Extract the [x, y] coordinate from the center of the cell holding the provided text.  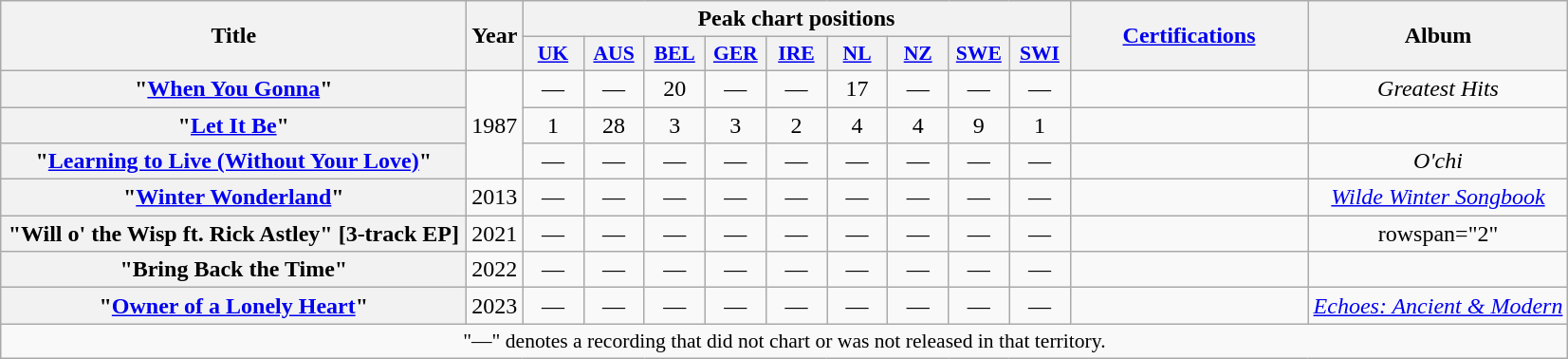
NZ [918, 54]
28 [614, 124]
rowspan="2" [1438, 234]
Greatest Hits [1438, 88]
17 [858, 88]
20 [674, 88]
"Bring Back the Time" [233, 270]
Echoes: Ancient & Modern [1438, 306]
Year [495, 36]
Title [233, 36]
2023 [495, 306]
UK [553, 54]
Wilde Winter Songbook [1438, 198]
SWI [1040, 54]
2022 [495, 270]
NL [858, 54]
1987 [495, 124]
Peak chart positions [797, 19]
2 [796, 124]
IRE [796, 54]
"Will o' the Wisp ft. Rick Astley" [3-track EP] [233, 234]
"Owner of a Lonely Heart" [233, 306]
"Learning to Live (Without Your Love)" [233, 161]
O'chi [1438, 161]
2021 [495, 234]
"—" denotes a recording that did not chart or was not released in that territory. [784, 341]
2013 [495, 198]
Certifications [1190, 36]
"When You Gonna" [233, 88]
AUS [614, 54]
Album [1438, 36]
"Winter Wonderland" [233, 198]
9 [979, 124]
BEL [674, 54]
"Let It Be" [233, 124]
GER [735, 54]
SWE [979, 54]
